For the text-containing cell, return its midpoint in (x, y) coordinate format. 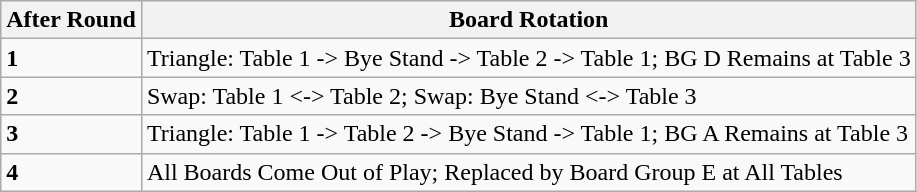
2 (72, 96)
Board Rotation (528, 20)
All Boards Come Out of Play; Replaced by Board Group E at All Tables (528, 172)
After Round (72, 20)
Triangle: Table 1 -> Table 2 -> Bye Stand -> Table 1; BG A Remains at Table 3 (528, 134)
4 (72, 172)
1 (72, 58)
Swap: Table 1 <-> Table 2; Swap: Bye Stand <-> Table 3 (528, 96)
3 (72, 134)
Triangle: Table 1 -> Bye Stand -> Table 2 -> Table 1; BG D Remains at Table 3 (528, 58)
